Provide the (X, Y) coordinate of the cell's center where the given text is located.  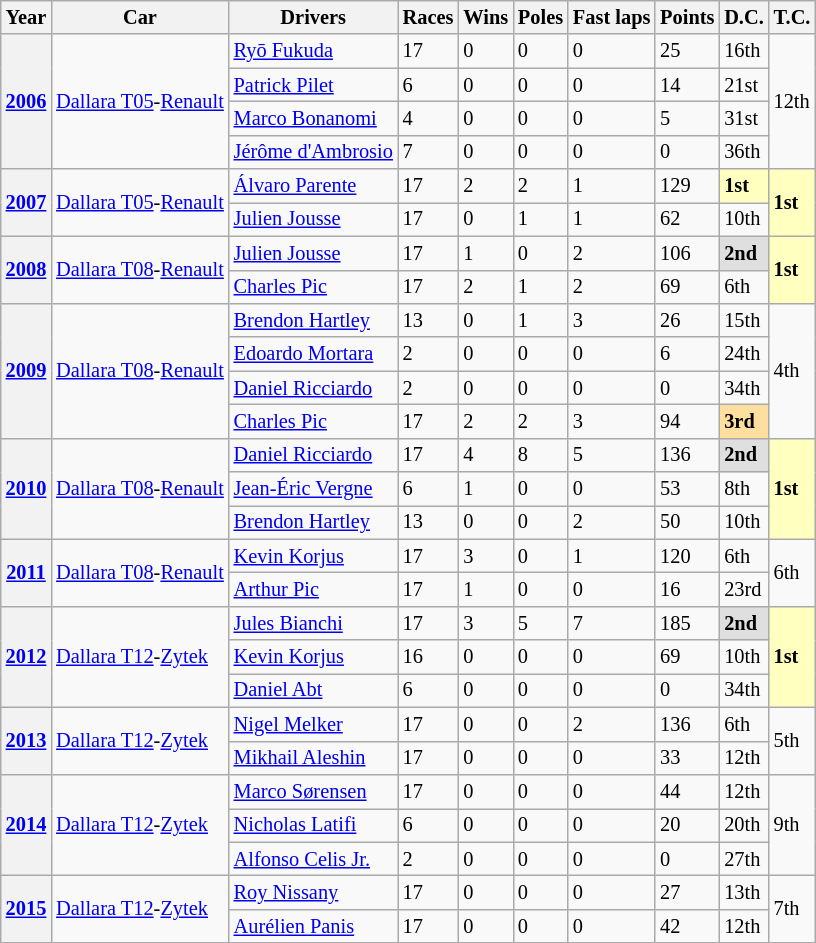
5th (792, 740)
20th (744, 825)
33 (687, 758)
Aurélien Panis (314, 926)
Roy Nissany (314, 892)
2013 (26, 740)
Nigel Melker (314, 724)
14 (687, 85)
42 (687, 926)
27 (687, 892)
25 (687, 51)
129 (687, 186)
Jean-Éric Vergne (314, 489)
2010 (26, 488)
185 (687, 623)
13th (744, 892)
Mikhail Aleshin (314, 758)
24th (744, 354)
53 (687, 489)
2009 (26, 370)
120 (687, 556)
23rd (744, 589)
8 (540, 455)
T.C. (792, 17)
Daniel Abt (314, 690)
9th (792, 824)
36th (744, 152)
2014 (26, 824)
94 (687, 421)
Jérôme d'Ambrosio (314, 152)
Ryō Fukuda (314, 51)
Marco Sørensen (314, 791)
2007 (26, 202)
27th (744, 859)
44 (687, 791)
3rd (744, 421)
2012 (26, 656)
31st (744, 118)
Jules Bianchi (314, 623)
D.C. (744, 17)
Fast laps (612, 17)
106 (687, 253)
Edoardo Mortara (314, 354)
26 (687, 320)
Year (26, 17)
16th (744, 51)
2015 (26, 908)
20 (687, 825)
Arthur Pic (314, 589)
Álvaro Parente (314, 186)
50 (687, 522)
8th (744, 489)
Patrick Pilet (314, 85)
7th (792, 908)
2011 (26, 572)
Marco Bonanomi (314, 118)
21st (744, 85)
Races (428, 17)
Points (687, 17)
2008 (26, 270)
Car (140, 17)
Wins (486, 17)
Drivers (314, 17)
Nicholas Latifi (314, 825)
15th (744, 320)
62 (687, 219)
4th (792, 370)
Alfonso Celis Jr. (314, 859)
2006 (26, 102)
Poles (540, 17)
